Capture the cell that displays the provided text and extract its [x, y] central coordinate. 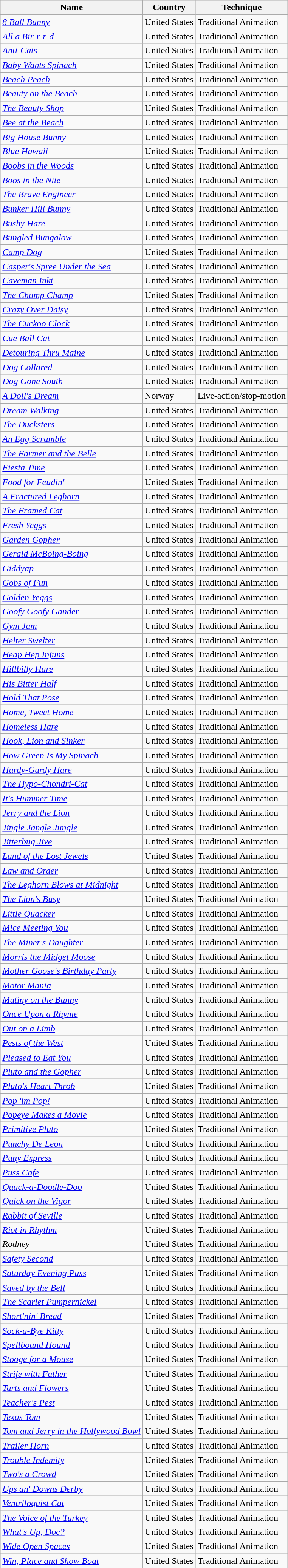
Spellbound Hound [72, 1345]
Garden Gopher [72, 540]
Fiesta Time [72, 468]
What's Up, Doc? [72, 1532]
Mutiny on the Bunny [72, 1000]
Punchy De Leon [72, 1144]
Rodney [72, 1244]
Tarts and Flowers [72, 1388]
Norway [169, 396]
Casper's Spree Under the Sea [72, 266]
Homeless Hare [72, 727]
Sock-a-Bye Kitty [72, 1330]
Baby Wants Spinach [72, 65]
Mice Meeting You [72, 928]
Live-action/stop-motion [242, 396]
Quack-a-Doodle-Doo [72, 1187]
Detouring Thru Maine [72, 353]
Big House Bunny [72, 137]
Food for Feudin' [72, 482]
Popeye Makes a Movie [72, 1115]
Golden Yeggs [72, 597]
The Scarlet Pumpernickel [72, 1302]
Bushy Hare [72, 223]
Morris the Midget Moose [72, 957]
8 Ball Bunny [72, 22]
Law and Order [72, 870]
Cue Ball Cat [72, 338]
The Voice of the Turkey [72, 1517]
The Farmer and the Belle [72, 453]
Pleased to Eat You [72, 1057]
Tom and Jerry in the Hollywood Bowl [72, 1431]
Hook, Lion and Sinker [72, 741]
His Bitter Half [72, 683]
Motor Mania [72, 985]
Dog Gone South [72, 381]
Technique [242, 8]
Saturday Evening Puss [72, 1273]
Short'nin' Bread [72, 1316]
Goofy Goofy Gander [72, 611]
The Brave Engineer [72, 195]
Heap Hep Injuns [72, 655]
The Cuckoo Clock [72, 324]
Jingle Jangle Jungle [72, 827]
Ventriloquist Cat [72, 1503]
A Fractured Leghorn [72, 496]
Dog Collared [72, 367]
Beach Peach [72, 79]
Riot in Rhythm [72, 1230]
Two's a Crowd [72, 1474]
Boobs in the Woods [72, 165]
Country [169, 8]
Ups an' Downs Derby [72, 1489]
Hillbilly Hare [72, 669]
Jerry and the Lion [72, 813]
Puss Cafe [72, 1172]
Mother Goose's Birthday Party [72, 971]
Win, Place and Show Boat [72, 1561]
Pests of the West [72, 1043]
Bee at the Beach [72, 122]
Dream Walking [72, 410]
Home, Tweet Home [72, 712]
The Beauty Shop [72, 108]
Wide Open Spaces [72, 1546]
Land of the Lost Jewels [72, 856]
Puny Express [72, 1158]
A Doll's Dream [72, 396]
Rabbit of Seville [72, 1215]
Pop 'im Pop! [72, 1101]
The Framed Cat [72, 511]
Pluto and the Gopher [72, 1072]
An Egg Scramble [72, 439]
Trouble Indemity [72, 1460]
Anti-Cats [72, 51]
Jitterbug Jive [72, 841]
Gobs of Fun [72, 583]
Boos in the Nite [72, 180]
Fresh Yeggs [72, 525]
Crazy Over Daisy [72, 309]
Out on a Limb [72, 1028]
Bunker Hill Bunny [72, 209]
Strife with Father [72, 1374]
Trailer Horn [72, 1446]
Stooge for a Mouse [72, 1359]
Name [72, 8]
Hurdy-Gurdy Hare [72, 770]
The Ducksters [72, 425]
Texas Tom [72, 1417]
The Leghorn Blows at Midnight [72, 885]
Bungled Bungalow [72, 238]
All a Bir-r-r-d [72, 36]
Blue Hawaii [72, 151]
Gerald McBoing-Boing [72, 554]
Beauty on the Beach [72, 94]
The Chump Champ [72, 295]
Teacher's Pest [72, 1403]
It's Hummer Time [72, 798]
Helter Swelter [72, 640]
Once Upon a Rhyme [72, 1014]
How Green Is My Spinach [72, 755]
The Lion's Busy [72, 899]
Pluto's Heart Throb [72, 1086]
Quick on the Vigor [72, 1201]
The Miner's Daughter [72, 942]
Gym Jam [72, 626]
Giddyap [72, 568]
Hold That Pose [72, 698]
The Hypo-Chondri-Cat [72, 784]
Primitive Pluto [72, 1129]
Safety Second [72, 1259]
Little Quacker [72, 914]
Saved by the Bell [72, 1287]
Camp Dog [72, 252]
Caveman Inki [72, 281]
